Locate the cell with the specified text and output its (X, Y) center coordinate. 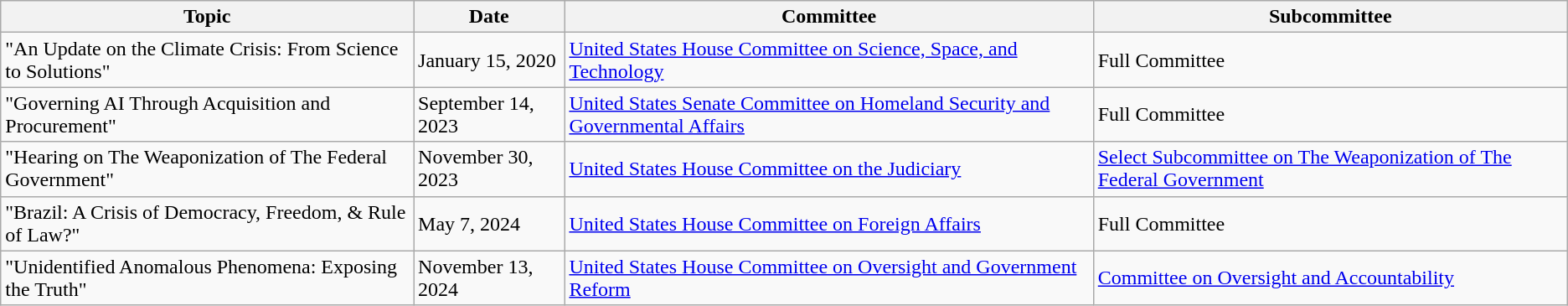
"Unidentified Anomalous Phenomena: Exposing the Truth" (208, 278)
United States House Committee on Foreign Affairs (829, 223)
January 15, 2020 (489, 60)
"Governing AI Through Acquisition and Procurement" (208, 114)
Date (489, 17)
Committee (829, 17)
September 14, 2023 (489, 114)
United States House Committee on Science, Space, and Technology (829, 60)
"Brazil: A Crisis of Democracy, Freedom, & Rule of Law?" (208, 223)
United States Senate Committee on Homeland Security and Governmental Affairs (829, 114)
"Hearing on The Weaponization of The Federal Government" (208, 169)
"An Update on the Climate Crisis: From Science to Solutions" (208, 60)
November 30, 2023 (489, 169)
Subcommittee (1330, 17)
November 13, 2024 (489, 278)
Topic (208, 17)
May 7, 2024 (489, 223)
Select Subcommittee on The Weaponization of The Federal Government (1330, 169)
United States House Committee on Oversight and Government Reform (829, 278)
Committee on Oversight and Accountability (1330, 278)
United States House Committee on the Judiciary (829, 169)
